From the cell containing the given text, extract its center point as (X, Y) coordinate. 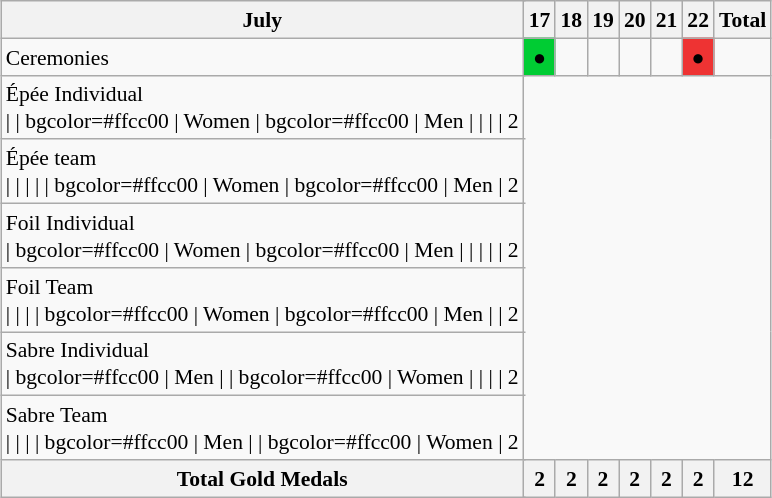
Épée Individual| | bgcolor=#ffcc00 | Women | bgcolor=#ffcc00 | Men | | | | 2 (262, 107)
Sabre Team| | | | bgcolor=#ffcc00 | Men | | bgcolor=#ffcc00 | Women | 2 (262, 428)
20 (635, 20)
18 (571, 20)
Total (742, 20)
July (262, 20)
Foil Team| | | | bgcolor=#ffcc00 | Women | bgcolor=#ffcc00 | Men | | 2 (262, 299)
Total Gold Medals (262, 478)
Foil Individual| bgcolor=#ffcc00 | Women | bgcolor=#ffcc00 | Men | | | | | 2 (262, 235)
17 (540, 20)
12 (742, 478)
19 (603, 20)
Épée team| | | | | bgcolor=#ffcc00 | Women | bgcolor=#ffcc00 | Men | 2 (262, 171)
22 (698, 20)
Ceremonies (262, 56)
21 (667, 20)
Sabre Individual| bgcolor=#ffcc00 | Men | | bgcolor=#ffcc00 | Women | | | | 2 (262, 364)
